Return [x, y] of the center of cell containing provided text 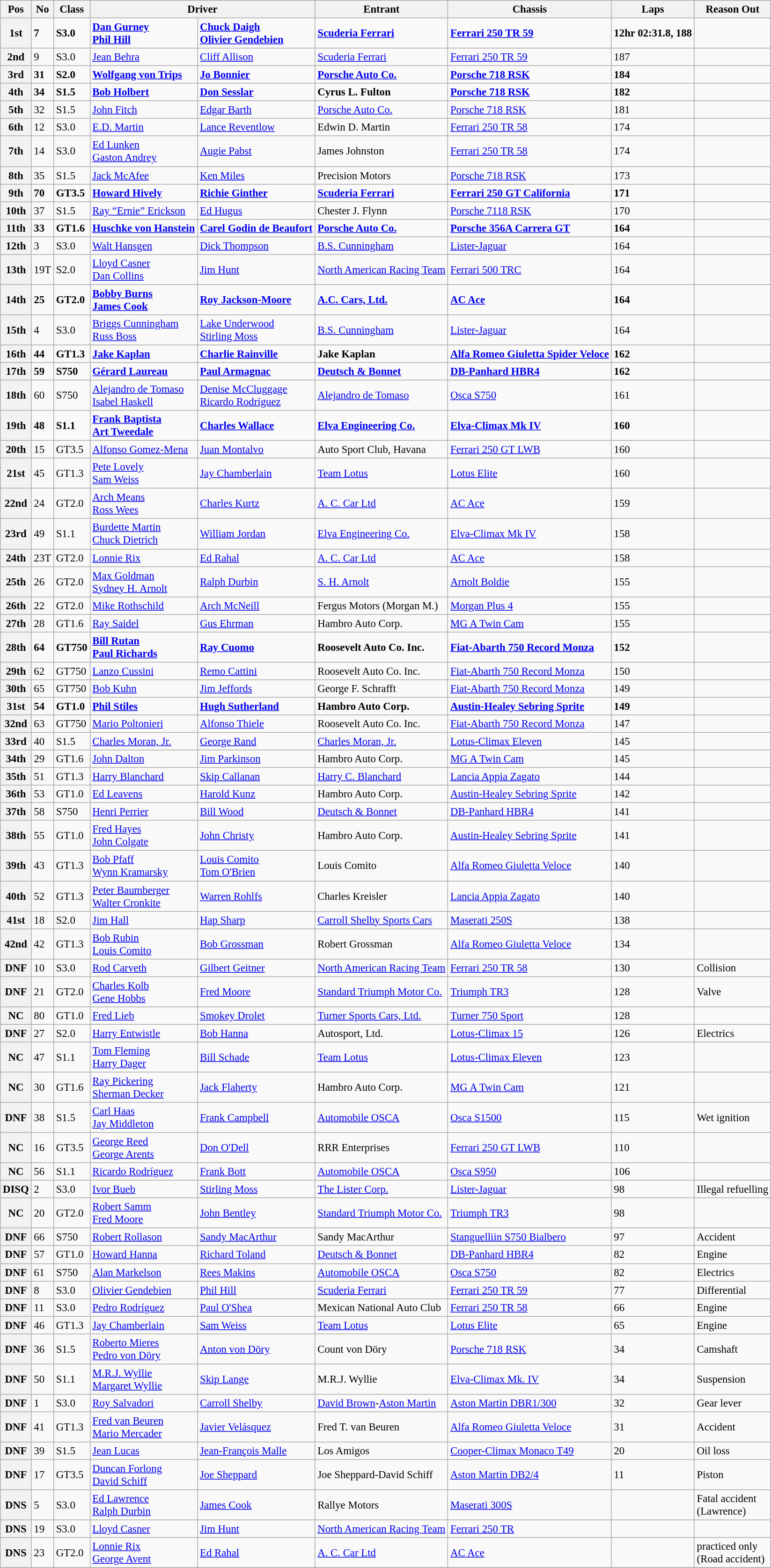
Ferrari 250 TR [530, 1529]
15 [42, 450]
Chester J. Flynn [382, 211]
152 [653, 648]
3 [42, 246]
Joe Sheppard [257, 1475]
Sam Weiss [257, 1325]
19T [42, 270]
Ed Lawrence Ralph Durbin [144, 1505]
Ed Hugus [257, 211]
Arch Means Ross Wees [144, 503]
Bob Kuhn [144, 689]
Alejandro de Tomaso Isabel Haskell [144, 396]
29 [42, 759]
Bill Rutan Paul Richards [144, 648]
2nd [16, 57]
13th [16, 270]
Chuck Daigh Olivier Gendebien [257, 34]
Cyrus L. Fulton [382, 92]
Ken Miles [257, 175]
George Reed George Arents [144, 1148]
42 [42, 944]
Mexican National Auto Club [382, 1307]
64 [42, 648]
33 [42, 228]
Cliff Allison [257, 57]
31st [16, 706]
Gear lever [732, 1403]
7 [42, 34]
173 [653, 175]
Peter Baumberger Walter Cronkite [144, 897]
Frank Campbell [257, 1117]
42nd [16, 944]
Laps [653, 9]
Suspension [732, 1379]
Roy Jackson-Moore [257, 299]
Pos [16, 9]
48 [42, 426]
4th [16, 92]
56 [42, 1172]
Smokey Drolet [257, 1016]
Fatal accident(Lawrence) [732, 1505]
Alfonso Gomez-Mena [144, 450]
Denise McCluggage Ricardo Rodríguez [257, 396]
Mario Poltonieri [144, 724]
27th [16, 623]
9 [42, 57]
Jim Hall [144, 920]
Jean-François Malle [257, 1451]
George F. Schrafft [382, 689]
Cooper-Climax Monaco T49 [530, 1451]
Osca S1500 [530, 1117]
28 [42, 623]
36th [16, 794]
Ed Leavens [144, 794]
51 [42, 777]
4 [42, 330]
Roy Salvadori [144, 1403]
Porsche 356A Carrera GT [530, 228]
144 [653, 777]
138 [653, 920]
126 [653, 1033]
James Cook [257, 1505]
2 [42, 1189]
159 [653, 503]
Robert Grossman [382, 944]
Harry Entwistle [144, 1033]
Paul O'Shea [257, 1307]
8th [16, 175]
1st [16, 34]
Lloyd Casner [144, 1529]
28th [16, 648]
Gérard Laureau [144, 372]
Edgar Barth [257, 110]
Gus Ehrman [257, 623]
41st [16, 920]
182 [653, 92]
Ferrari 500 TRC [530, 270]
24th [16, 558]
19th [16, 426]
Harry Blanchard [144, 777]
Ray “Ernie” Erickson [144, 211]
181 [653, 110]
16th [16, 354]
26 [42, 582]
Don Sesslar [257, 92]
44 [42, 354]
Rallye Motors [382, 1505]
Alfonso Thiele [257, 724]
21 [42, 992]
Oil loss [732, 1451]
Illegal refuelling [732, 1189]
Bob Pfaff Wynn Kramarsky [144, 866]
Arnolt Boldie [530, 582]
Briggs Cunningham Russ Boss [144, 330]
142 [653, 794]
Rod Carveth [144, 968]
Warren Rohlfs [257, 897]
Jack Flaherty [257, 1087]
Hugh Sutherland [257, 706]
10th [16, 211]
25 [42, 299]
Huschke von Hanstein [144, 228]
Harry C. Blanchard [382, 777]
187 [653, 57]
6th [16, 128]
17th [16, 372]
Carl Haas Jay Middleton [144, 1117]
A.C. Cars, Ltd. [382, 299]
Ray Cuomo [257, 648]
134 [653, 944]
22 [42, 605]
Dick Thompson [257, 246]
Carel Godin de Beaufort [257, 228]
39 [42, 1451]
Stirling Moss [257, 1189]
Edwin D. Martin [382, 128]
Driver [202, 9]
60 [42, 396]
No [42, 9]
Lance Reventlow [257, 128]
Rees Makins [257, 1272]
Ricardo Rodríguez [144, 1172]
Olivier Gendebien [144, 1290]
38th [16, 836]
Augie Pabst [257, 152]
Javier Velásquez [257, 1427]
Class [72, 9]
54 [42, 706]
Elva-Climax Mk. IV [530, 1379]
161 [653, 396]
S. H. Arnolt [382, 582]
Fred van Beuren Mario Mercader [144, 1427]
Ray Saidel [144, 623]
Gilbert Geitner [257, 968]
DISQ [16, 1189]
46 [42, 1325]
Robert Samm Fred Moore [144, 1213]
59 [42, 372]
170 [653, 211]
10 [42, 968]
25th [16, 582]
Wolfgang von Trips [144, 75]
Porsche 7118 RSK [530, 211]
184 [653, 75]
Aston Martin DB2/4 [530, 1475]
106 [653, 1172]
Jean Behra [144, 57]
Lake Underwood Stirling Moss [257, 330]
Don O'Dell [257, 1148]
Fred Hayes John Colgate [144, 836]
150 [653, 671]
37 [42, 211]
1 [42, 1403]
23rd [16, 534]
Lonnie Rix [144, 558]
Ferrari 250 GT California [530, 193]
Howard Hively [144, 193]
David Brown-Aston Martin [382, 1403]
Jean Lucas [144, 1451]
Lonnie Rix George Avent [144, 1553]
23T [42, 558]
62 [42, 671]
Osca S950 [530, 1172]
30th [16, 689]
Chassis [530, 9]
52 [42, 897]
John Fitch [144, 110]
Juan Montalvo [257, 450]
Autosport, Ltd. [382, 1033]
12 [42, 128]
Louis Comito Tom O'Brien [257, 866]
14th [16, 299]
27 [42, 1033]
21st [16, 474]
39th [16, 866]
Los Amigos [382, 1451]
Entrant [382, 9]
Harold Kunz [257, 794]
Richie Ginther [257, 193]
Auto Sport Club, Havana [382, 450]
Bob Holbert [144, 92]
45 [42, 474]
58 [42, 812]
110 [653, 1148]
Jo Bonnier [257, 75]
9th [16, 193]
80 [42, 1016]
Fred Lieb [144, 1016]
49 [42, 534]
practiced only(Road accident) [732, 1553]
Lanzo Cussini [144, 671]
Hap Sharp [257, 920]
16 [42, 1148]
34th [16, 759]
Bob Grossman [257, 944]
Charles Wallace [257, 426]
Bill Schade [257, 1057]
Fergus Motors (Morgan M.) [382, 605]
47 [42, 1057]
Pedro Rodríguez [144, 1307]
18th [16, 396]
Precision Motors [382, 175]
24 [42, 503]
Max Goldman Sydney H. Arnolt [144, 582]
Aston Martin DBR1/300 [530, 1403]
3rd [16, 75]
36 [42, 1349]
50 [42, 1379]
Carroll Shelby Sports Cars [382, 920]
23 [42, 1553]
M.R.J. Wyllie [382, 1379]
Jim Parkinson [257, 759]
40th [16, 897]
97 [653, 1237]
Turner Sports Cars, Ltd. [382, 1016]
Differential [732, 1290]
Turner 750 Sport [530, 1016]
41 [42, 1427]
22nd [16, 503]
7th [16, 152]
18 [42, 920]
Pete Lovely Sam Weiss [144, 474]
Bobby Burns James Cook [144, 299]
5 [42, 1505]
14 [42, 152]
Piston [732, 1475]
Jim Jeffords [257, 689]
Valve [732, 992]
Phil Stiles [144, 706]
Jack McAfee [144, 175]
Collision [732, 968]
38 [42, 1117]
Mike Rothschild [144, 605]
Arch McNeill [257, 605]
Camshaft [732, 1349]
Richard Toland [257, 1255]
Remo Cattini [257, 671]
35th [16, 777]
Roberto Mieres Pedro von Döry [144, 1349]
147 [653, 724]
30 [42, 1087]
121 [653, 1087]
33rd [16, 742]
29th [16, 671]
Paul Armagnac [257, 372]
15th [16, 330]
Burdette Martin Chuck Dietrich [144, 534]
RRR Enterprises [382, 1148]
26th [16, 605]
George Rand [257, 742]
Carroll Shelby [257, 1403]
The Lister Corp. [382, 1189]
Anton von Döry [257, 1349]
61 [42, 1272]
Bob Rubin Louis Comito [144, 944]
171 [653, 193]
40 [42, 742]
John Bentley [257, 1213]
Louis Comito [382, 866]
11th [16, 228]
19 [42, 1529]
57 [42, 1255]
12hr 02:31.8, 188 [653, 34]
James Johnston [382, 152]
Skip Lange [257, 1379]
Skip Callanan [257, 777]
130 [653, 968]
Tom Fleming Harry Dager [144, 1057]
12th [16, 246]
Ray Pickering Sherman Decker [144, 1087]
Dan Gurney Phil Hill [144, 34]
Ralph Durbin [257, 582]
Charles Kurtz [257, 503]
Alfa Romeo Giuletta Spider Veloce [530, 354]
Duncan Forlong David Schiff [144, 1475]
70 [42, 193]
17 [42, 1475]
Stanguelliin S750 Bialbero [530, 1237]
Charlie Rainville [257, 354]
Charles Kolb Gene Hobbs [144, 992]
32nd [16, 724]
20th [16, 450]
Frank Bott [257, 1172]
Ed Lunken Gaston Andrey [144, 152]
Howard Hanna [144, 1255]
Reason Out [732, 9]
Maserati 300S [530, 1505]
Walt Hansgen [144, 246]
Charles Kreisler [382, 897]
Maserati 250S [530, 920]
Frank Baptista Art Tweedale [144, 426]
William Jordan [257, 534]
Ivor Bueb [144, 1189]
35 [42, 175]
John Christy [257, 836]
Morgan Plus 4 [530, 605]
Alejandro de Tomaso [382, 396]
Alan Markelson [144, 1272]
43 [42, 866]
Wet ignition [732, 1117]
M.R.J. Wyllie Margaret Wyllie [144, 1379]
5th [16, 110]
Bob Hanna [257, 1033]
Robert Rollason [144, 1237]
Henri Perrier [144, 812]
8 [42, 1290]
77 [653, 1290]
John Dalton [144, 759]
Count von Döry [382, 1349]
Lotus-Climax 15 [530, 1033]
Joe Sheppard-David Schiff [382, 1475]
115 [653, 1117]
Bill Wood [257, 812]
63 [42, 724]
123 [653, 1057]
E.D. Martin [144, 128]
Lloyd Casner Dan Collins [144, 270]
Fred T. van Beuren [382, 1427]
53 [42, 794]
Phil Hill [257, 1290]
Fred Moore [257, 992]
37th [16, 812]
55 [42, 836]
